Capture the cell that displays the provided text and extract its [x, y] central coordinate. 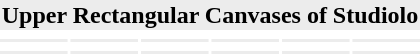
Upper Rectangular Canvases of Studiolo [210, 15]
